Detect which cell encompasses the target text, then output its [x, y] center coordinate. 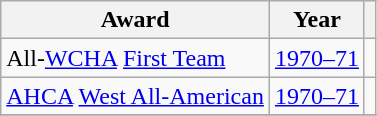
All-WCHA First Team [136, 58]
AHCA West All-American [136, 96]
Year [316, 20]
Award [136, 20]
